Determine the [X, Y] coordinate at the center of the cell enclosing the given text.  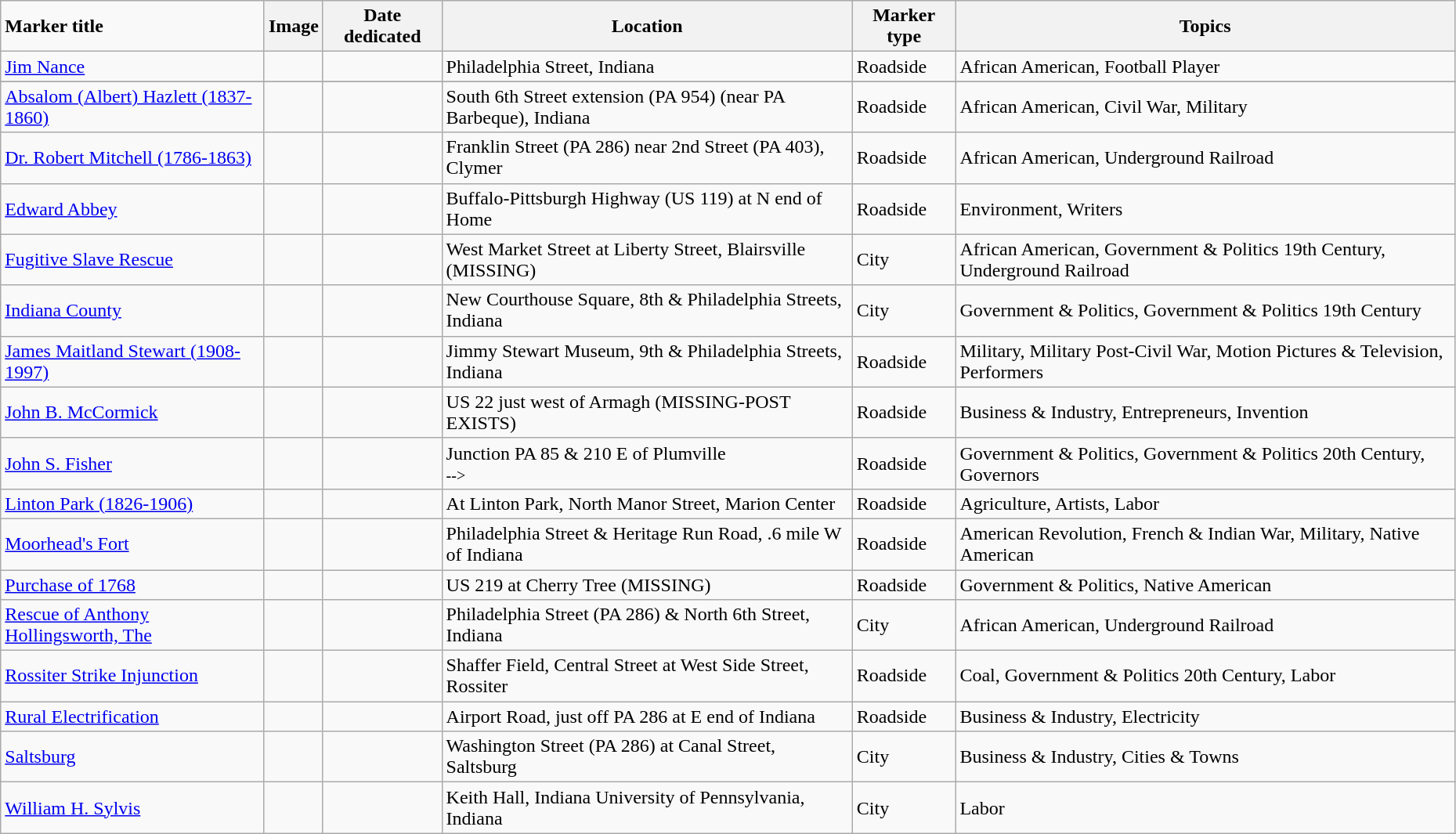
Purchase of 1768 [133, 585]
Marker title [133, 27]
African American, Government & Politics 19th Century, Underground Railroad [1205, 260]
Buffalo-Pittsburgh Highway (US 119) at N end of Home [647, 208]
American Revolution, French & Indian War, Military, Native American [1205, 543]
Jim Nance [133, 67]
Shaffer Field, Central Street at West Side Street, Rossiter [647, 677]
US 219 at Cherry Tree (MISSING) [647, 585]
Fugitive Slave Rescue [133, 260]
Rural Electrification [133, 717]
African American, Football Player [1205, 67]
Edward Abbey [133, 208]
James Maitland Stewart (1908-1997) [133, 362]
Business & Industry, Electricity [1205, 717]
Business & Industry, Cities & Towns [1205, 756]
Philadelphia Street (PA 286) & North 6th Street, Indiana [647, 625]
Business & Industry, Entrepreneurs, Invention [1205, 412]
African American, Civil War, Military [1205, 107]
Dr. Robert Mitchell (1786-1863) [133, 158]
Agriculture, Artists, Labor [1205, 504]
Keith Hall, Indiana University of Pennsylvania, Indiana [647, 808]
Franklin Street (PA 286) near 2nd Street (PA 403), Clymer [647, 158]
US 22 just west of Armagh (MISSING-POST EXISTS) [647, 412]
At Linton Park, North Manor Street, Marion Center [647, 504]
Image [293, 27]
Saltsburg [133, 756]
Labor [1205, 808]
Coal, Government & Politics 20th Century, Labor [1205, 677]
Environment, Writers [1205, 208]
Linton Park (1826-1906) [133, 504]
Washington Street (PA 286) at Canal Street, Saltsburg [647, 756]
Marker type [904, 27]
New Courthouse Square, 8th & Philadelphia Streets, Indiana [647, 310]
Government & Politics, Native American [1205, 585]
William H. Sylvis [133, 808]
Rossiter Strike Injunction [133, 677]
Government & Politics, Government & Politics 19th Century [1205, 310]
Moorhead's Fort [133, 543]
Airport Road, just off PA 286 at E end of Indiana [647, 717]
Topics [1205, 27]
Jimmy Stewart Museum, 9th & Philadelphia Streets, Indiana [647, 362]
Military, Military Post-Civil War, Motion Pictures & Television, Performers [1205, 362]
Indiana County [133, 310]
Absalom (Albert) Hazlett (1837-1860) [133, 107]
Rescue of Anthony Hollingsworth, The [133, 625]
Location [647, 27]
West Market Street at Liberty Street, Blairsville (MISSING) [647, 260]
John B. McCormick [133, 412]
Date dedicated [382, 27]
John S. Fisher [133, 464]
Government & Politics, Government & Politics 20th Century, Governors [1205, 464]
Philadelphia Street & Heritage Run Road, .6 mile W of Indiana [647, 543]
Junction PA 85 & 210 E of Plumville --> [647, 464]
Philadelphia Street, Indiana [647, 67]
South 6th Street extension (PA 954) (near PA Barbeque), Indiana [647, 107]
